Locate the cell with the specified text and output its (x, y) center coordinate. 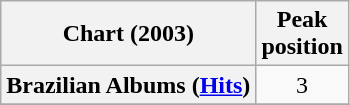
Peakposition (302, 34)
3 (302, 85)
Brazilian Albums (Hits) (128, 85)
Chart (2003) (128, 34)
